Find where the given text appears and provide that cell's center as (x, y) coordinate. 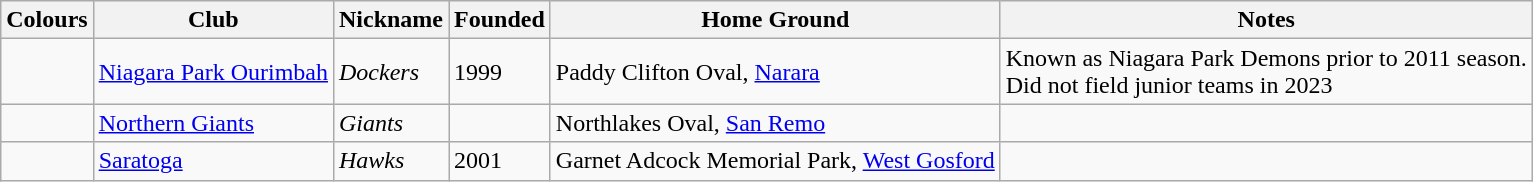
Nickname (390, 20)
1999 (500, 72)
Club (213, 20)
Northlakes Oval, San Remo (775, 123)
Home Ground (775, 20)
2001 (500, 161)
Colours (47, 20)
Garnet Adcock Memorial Park, West Gosford (775, 161)
Known as Niagara Park Demons prior to 2011 season.Did not field junior teams in 2023 (1266, 72)
Dockers (390, 72)
Founded (500, 20)
Northern Giants (213, 123)
Notes (1266, 20)
Niagara Park Ourimbah (213, 72)
Saratoga (213, 161)
Hawks (390, 161)
Paddy Clifton Oval, Narara (775, 72)
Giants (390, 123)
